Determine the (x, y) coordinate at the center of the cell enclosing the given text.  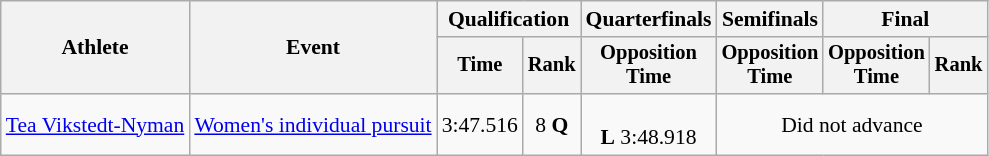
Women's individual pursuit (312, 124)
Final (905, 19)
L 3:48.918 (649, 124)
Event (312, 48)
Did not advance (852, 124)
Tea Vikstedt-Nyman (96, 124)
3:47.516 (480, 124)
Qualification (509, 19)
Semifinals (770, 19)
Athlete (96, 48)
Time (480, 66)
Quarterfinals (649, 19)
8 Q (552, 124)
